From the cell containing the given text, extract its center point as [x, y] coordinate. 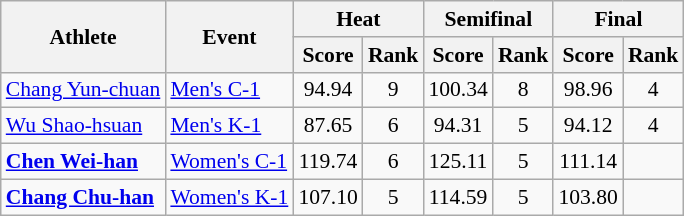
Heat [358, 19]
98.96 [588, 90]
8 [524, 90]
Men's K-1 [229, 126]
100.34 [458, 90]
125.11 [458, 162]
Women's C-1 [229, 162]
94.12 [588, 126]
Wu Shao-hsuan [84, 126]
94.94 [328, 90]
114.59 [458, 197]
94.31 [458, 126]
Semifinal [488, 19]
103.80 [588, 197]
87.65 [328, 126]
119.74 [328, 162]
Chen Wei-han [84, 162]
107.10 [328, 197]
Final [618, 19]
Women's K-1 [229, 197]
9 [394, 90]
Athlete [84, 36]
Chang Chu-han [84, 197]
Event [229, 36]
Chang Yun-chuan [84, 90]
111.14 [588, 162]
Men's C-1 [229, 90]
